Extract the (X, Y) coordinate from the center of the cell holding the provided text.  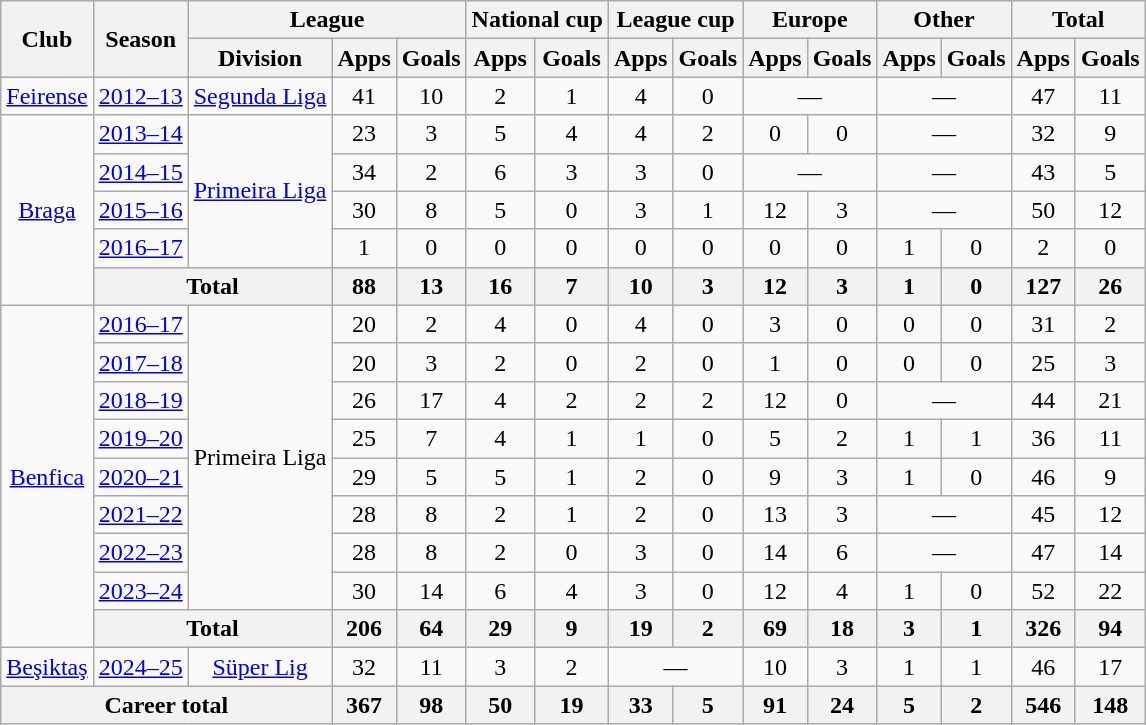
2017–18 (140, 362)
546 (1043, 705)
2022–23 (140, 553)
45 (1043, 515)
Feirense (47, 96)
National cup (537, 20)
2012–13 (140, 96)
34 (364, 172)
Benfica (47, 476)
91 (775, 705)
Süper Lig (260, 667)
2023–24 (140, 591)
League cup (676, 20)
127 (1043, 286)
69 (775, 629)
2024–25 (140, 667)
36 (1043, 438)
23 (364, 134)
2021–22 (140, 515)
206 (364, 629)
22 (1110, 591)
18 (842, 629)
2015–16 (140, 210)
367 (364, 705)
Division (260, 58)
2013–14 (140, 134)
2020–21 (140, 477)
Beşiktaş (47, 667)
16 (500, 286)
98 (431, 705)
33 (641, 705)
League (327, 20)
31 (1043, 324)
Braga (47, 210)
52 (1043, 591)
326 (1043, 629)
2018–19 (140, 400)
2014–15 (140, 172)
94 (1110, 629)
41 (364, 96)
2019–20 (140, 438)
Other (944, 20)
Career total (166, 705)
Europe (810, 20)
148 (1110, 705)
44 (1043, 400)
21 (1110, 400)
Season (140, 39)
88 (364, 286)
64 (431, 629)
24 (842, 705)
Club (47, 39)
Segunda Liga (260, 96)
43 (1043, 172)
